From the cell containing the given text, extract its center point as (X, Y) coordinate. 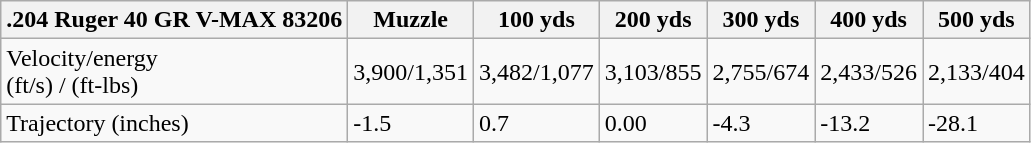
2,133/404 (976, 72)
2,433/526 (869, 72)
-28.1 (976, 123)
Trajectory (inches) (174, 123)
100 yds (537, 20)
200 yds (653, 20)
-1.5 (411, 123)
Velocity/energy (ft/s) / (ft-lbs) (174, 72)
0.7 (537, 123)
300 yds (761, 20)
Muzzle (411, 20)
3,482/1,077 (537, 72)
500 yds (976, 20)
.204 Ruger 40 GR V-MAX 83206 (174, 20)
2,755/674 (761, 72)
3,900/1,351 (411, 72)
-13.2 (869, 123)
0.00 (653, 123)
-4.3 (761, 123)
3,103/855 (653, 72)
400 yds (869, 20)
